Scan for the cell matching the given text and deliver its (X, Y) coordinate at center. 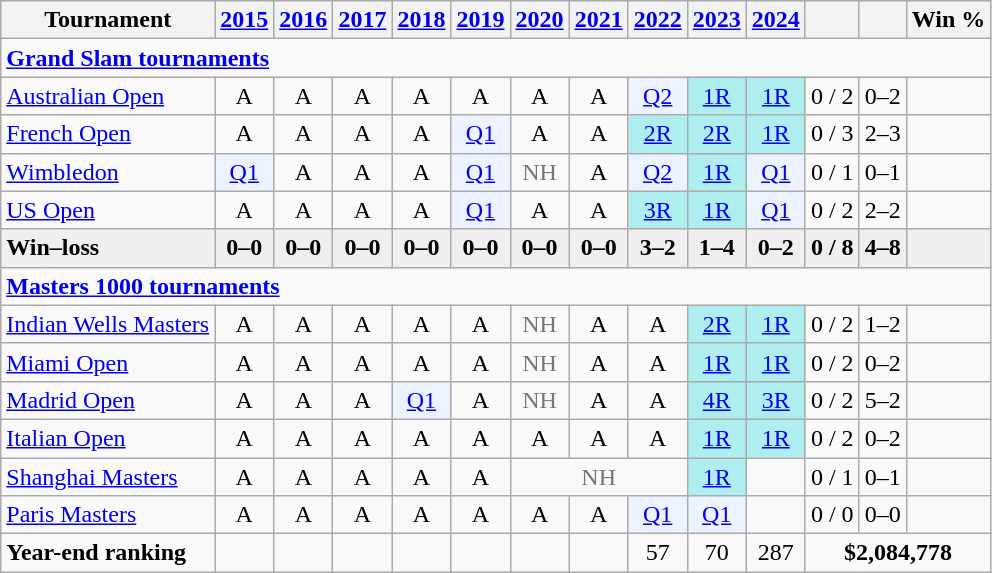
Tournament (108, 20)
Wimbledon (108, 172)
US Open (108, 210)
Italian Open (108, 438)
4R (716, 400)
Indian Wells Masters (108, 324)
2023 (716, 20)
Shanghai Masters (108, 477)
2024 (776, 20)
Australian Open (108, 96)
1–2 (882, 324)
2015 (244, 20)
$2,084,778 (898, 553)
2022 (658, 20)
57 (658, 553)
Win–loss (108, 248)
0 / 3 (832, 134)
2019 (480, 20)
Madrid Open (108, 400)
Grand Slam tournaments (496, 58)
2020 (540, 20)
1–4 (716, 248)
2021 (598, 20)
0 / 0 (832, 515)
French Open (108, 134)
2–3 (882, 134)
287 (776, 553)
4–8 (882, 248)
Miami Open (108, 362)
Paris Masters (108, 515)
3–2 (658, 248)
Win % (948, 20)
2016 (304, 20)
2018 (422, 20)
0 / 8 (832, 248)
2017 (362, 20)
70 (716, 553)
Year-end ranking (108, 553)
5–2 (882, 400)
2–2 (882, 210)
Masters 1000 tournaments (496, 286)
